Find where the given text appears and provide that cell's center as (x, y) coordinate. 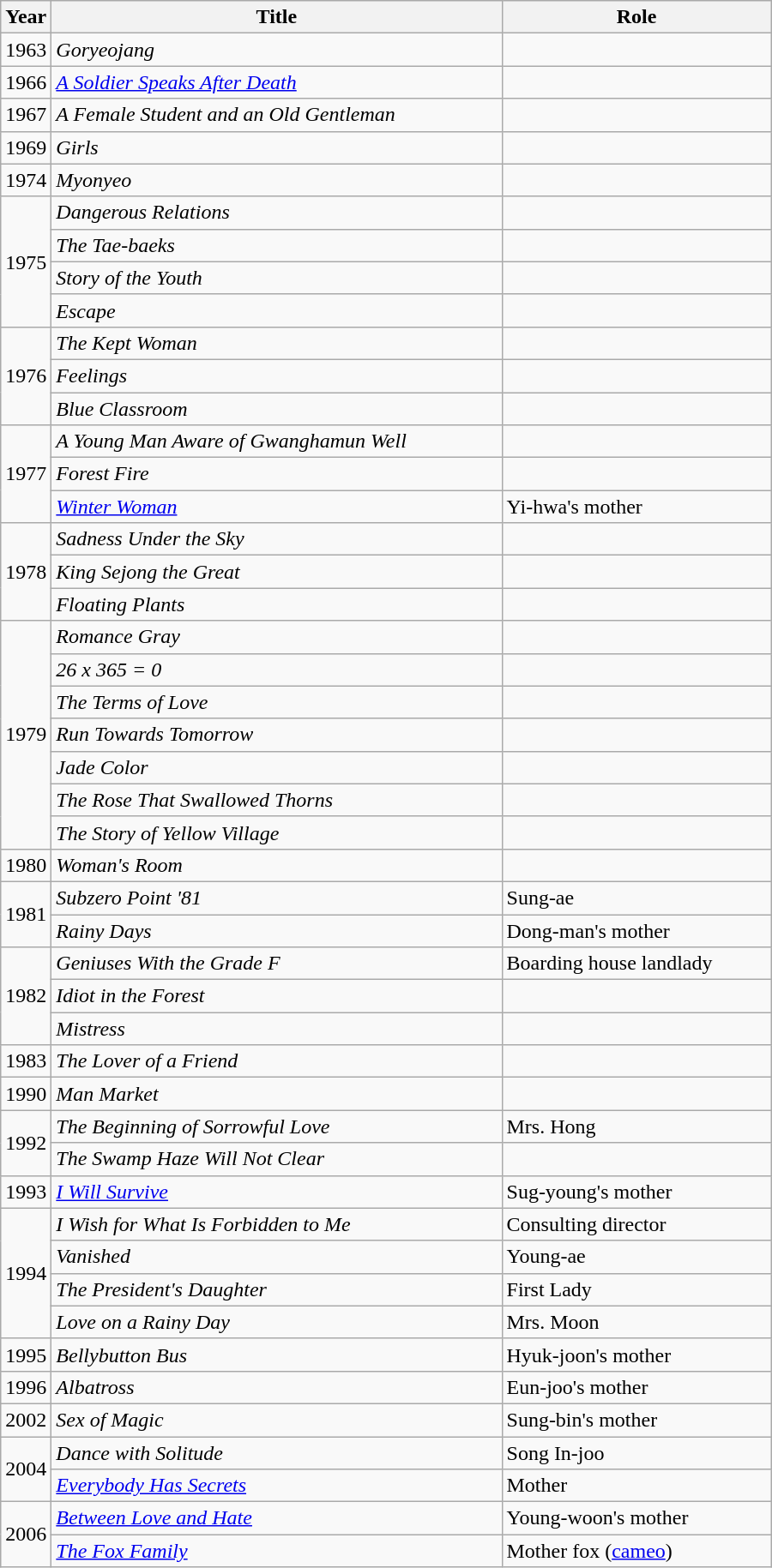
The Tae-baeks (276, 245)
Sung-ae (636, 898)
The Beginning of Sorrowful Love (276, 1126)
Eun-joo's mother (636, 1387)
Rainy Days (276, 930)
Mother fox (cameo) (636, 1551)
Jade Color (276, 767)
The Swamp Haze Will Not Clear (276, 1159)
1966 (26, 82)
A Female Student and an Old Gentleman (276, 115)
Everybody Has Secrets (276, 1486)
Sadness Under the Sky (276, 539)
Man Market (276, 1094)
1994 (26, 1273)
Mother (636, 1486)
1981 (26, 914)
Forest Fire (276, 474)
The Kept Woman (276, 343)
Floating Plants (276, 604)
1982 (26, 996)
Young-woon's mother (636, 1518)
Goryeojang (276, 50)
Romance Gray (276, 637)
Dong-man's mother (636, 930)
I Will Survive (276, 1192)
26 x 365 = 0 (276, 670)
The Rose That Swallowed Thorns (276, 800)
Love on a Rainy Day (276, 1322)
Story of the Youth (276, 278)
The Lover of a Friend (276, 1061)
Yi-hwa's mother (636, 507)
1996 (26, 1387)
2004 (26, 1469)
Mistress (276, 1029)
Myonyeo (276, 180)
A Young Man Aware of Gwanghamun Well (276, 442)
The Fox Family (276, 1551)
1977 (26, 474)
Sex of Magic (276, 1420)
Sug-young's mother (636, 1192)
1993 (26, 1192)
Mrs. Moon (636, 1322)
A Soldier Speaks After Death (276, 82)
1963 (26, 50)
Young-ae (636, 1257)
1978 (26, 572)
1974 (26, 180)
1976 (26, 375)
Geniuses With the Grade F (276, 964)
Subzero Point '81 (276, 898)
Girls (276, 147)
Hyuk-joon's mother (636, 1355)
Dangerous Relations (276, 213)
1995 (26, 1355)
The Story of Yellow Village (276, 832)
Mrs. Hong (636, 1126)
Idiot in the Forest (276, 996)
The President's Daughter (276, 1289)
Role (636, 17)
The Terms of Love (276, 702)
Title (276, 17)
Sung-bin's mother (636, 1420)
Vanished (276, 1257)
Consulting director (636, 1224)
2002 (26, 1420)
1979 (26, 735)
1969 (26, 147)
1983 (26, 1061)
Blue Classroom (276, 409)
Escape (276, 310)
1992 (26, 1143)
Song In-joo (636, 1453)
Feelings (276, 375)
Run Towards Tomorrow (276, 735)
1967 (26, 115)
1990 (26, 1094)
2006 (26, 1535)
First Lady (636, 1289)
Woman's Room (276, 865)
Boarding house landlady (636, 964)
I Wish for What Is Forbidden to Me (276, 1224)
1980 (26, 865)
Between Love and Hate (276, 1518)
Dance with Solitude (276, 1453)
King Sejong the Great (276, 572)
Winter Woman (276, 507)
Bellybutton Bus (276, 1355)
Year (26, 17)
1975 (26, 261)
Albatross (276, 1387)
